Extract the [x, y] coordinate from the center of the cell holding the provided text.  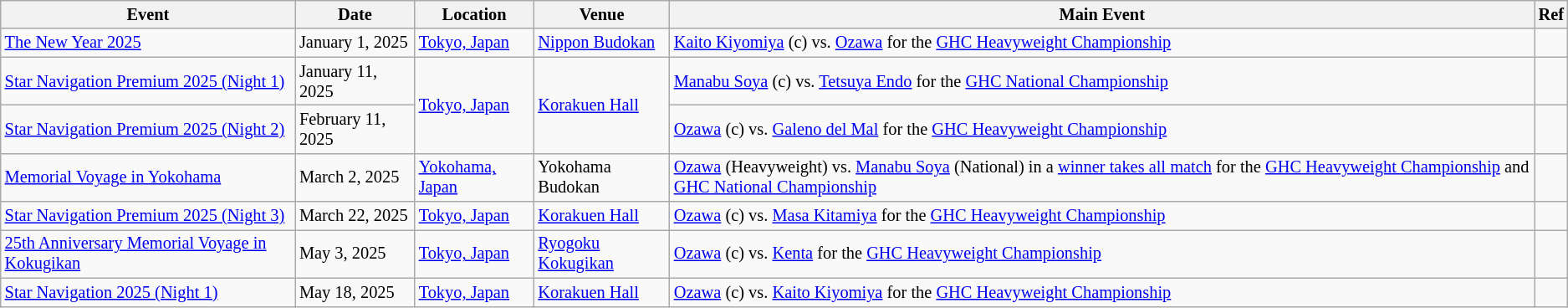
Star Navigation 2025 (Night 1) [148, 292]
January 1, 2025 [355, 43]
March 22, 2025 [355, 216]
Ref [1551, 14]
Star Navigation Premium 2025 (Night 1) [148, 81]
25th Anniversary Memorial Voyage in Kokugikan [148, 254]
Ozawa (c) vs. Kaito Kiyomiya for the GHC Heavyweight Championship [1102, 292]
Venue [601, 14]
Main Event [1102, 14]
May 18, 2025 [355, 292]
Ozawa (c) vs. Galeno del Mal for the GHC Heavyweight Championship [1102, 129]
Ozawa (c) vs. Kenta for the GHC Heavyweight Championship [1102, 254]
Nippon Budokan [601, 43]
Yokohama Budokan [601, 177]
March 2, 2025 [355, 177]
May 3, 2025 [355, 254]
Star Navigation Premium 2025 (Night 3) [148, 216]
Event [148, 14]
Date [355, 14]
Star Navigation Premium 2025 (Night 2) [148, 129]
Location [475, 14]
January 11, 2025 [355, 81]
The New Year 2025 [148, 43]
Kaito Kiyomiya (c) vs. Ozawa for the GHC Heavyweight Championship [1102, 43]
Memorial Voyage in Yokohama [148, 177]
Manabu Soya (c) vs. Tetsuya Endo for the GHC National Championship [1102, 81]
Ryogoku Kokugikan [601, 254]
February 11, 2025 [355, 129]
Ozawa (c) vs. Masa Kitamiya for the GHC Heavyweight Championship [1102, 216]
Ozawa (Heavyweight) vs. Manabu Soya (National) in a winner takes all match for the GHC Heavyweight Championship and GHC National Championship [1102, 177]
Yokohama, Japan [475, 177]
